Identify which cell holds the provided text, then report its (x, y) central coordinate. 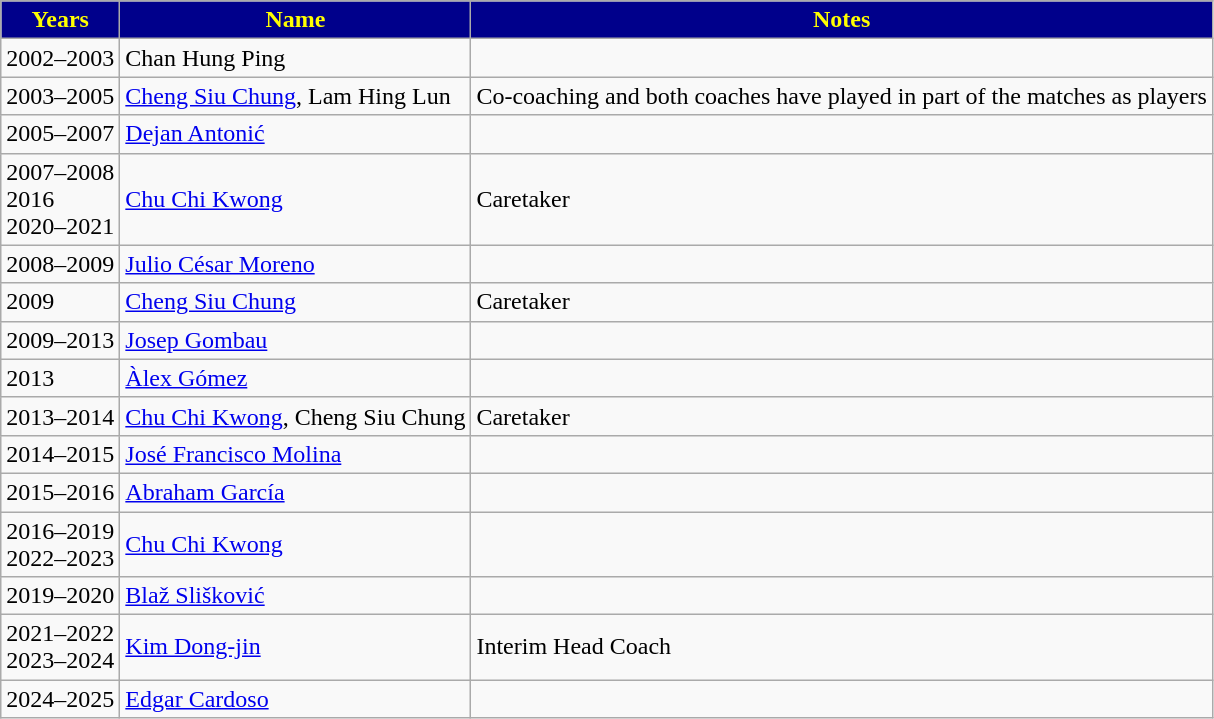
2021–20222023–2024 (60, 648)
José Francisco Molina (296, 454)
Cheng Siu Chung, Lam Hing Lun (296, 96)
2008–2009 (60, 264)
Julio César Moreno (296, 264)
Notes (842, 20)
2007–200820162020–2021 (60, 199)
Blaž Slišković (296, 596)
Àlex Gómez (296, 378)
Cheng Siu Chung (296, 302)
Edgar Cardoso (296, 699)
2015–2016 (60, 492)
2009–2013 (60, 340)
2024–2025 (60, 699)
Co-coaching and both coaches have played in part of the matches as players (842, 96)
Dejan Antonić (296, 134)
Chu Chi Kwong, Cheng Siu Chung (296, 416)
2016–20192022–2023 (60, 544)
2013–2014 (60, 416)
Years (60, 20)
Interim Head Coach (842, 648)
Kim Dong-jin (296, 648)
2002–2003 (60, 58)
Abraham García (296, 492)
2009 (60, 302)
Josep Gombau (296, 340)
2014–2015 (60, 454)
Name (296, 20)
2013 (60, 378)
Chan Hung Ping (296, 58)
2005–2007 (60, 134)
2003–2005 (60, 96)
2019–2020 (60, 596)
